Detect which cell encompasses the target text, then output its [X, Y] center coordinate. 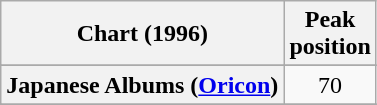
Japanese Albums (Oricon) [142, 85]
Chart (1996) [142, 34]
Peakposition [330, 34]
70 [330, 85]
